Detect which cell encompasses the target text, then output its (X, Y) center coordinate. 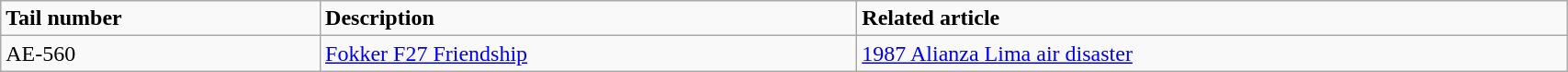
Related article (1213, 18)
1987 Alianza Lima air disaster (1213, 54)
Fokker F27 Friendship (589, 54)
Description (589, 18)
Tail number (161, 18)
AE-560 (161, 54)
